Detect which cell encompasses the target text, then output its [x, y] center coordinate. 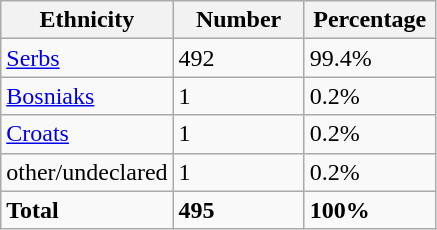
99.4% [370, 58]
Percentage [370, 20]
Total [87, 210]
495 [238, 210]
Croats [87, 134]
492 [238, 58]
Ethnicity [87, 20]
Serbs [87, 58]
Number [238, 20]
100% [370, 210]
other/undeclared [87, 172]
Bosniaks [87, 96]
